Identify which cell holds the provided text, then report its [x, y] central coordinate. 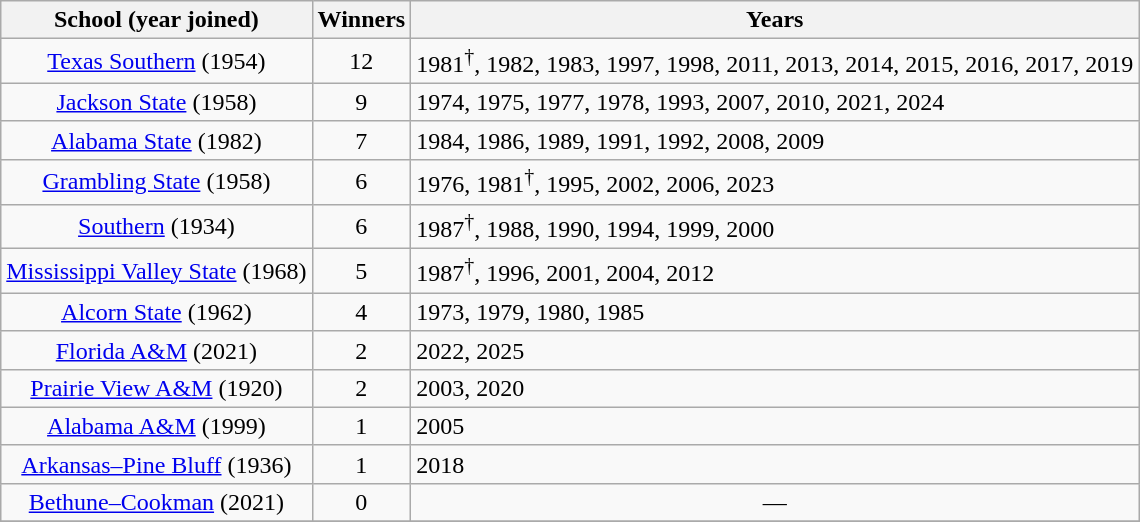
Alabama State (1982) [156, 140]
Jackson State (1958) [156, 102]
0 [362, 502]
2005 [775, 426]
9 [362, 102]
4 [362, 312]
1973, 1979, 1980, 1985 [775, 312]
Texas Southern (1954) [156, 62]
Mississippi Valley State (1968) [156, 272]
1987†, 1988, 1990, 1994, 1999, 2000 [775, 226]
Years [775, 20]
— [775, 502]
12 [362, 62]
Florida A&M (2021) [156, 350]
1984, 1986, 1989, 1991, 1992, 2008, 2009 [775, 140]
Southern (1934) [156, 226]
Grambling State (1958) [156, 182]
1974, 1975, 1977, 1978, 1993, 2007, 2010, 2021, 2024 [775, 102]
Prairie View A&M (1920) [156, 388]
2003, 2020 [775, 388]
2018 [775, 464]
2022, 2025 [775, 350]
1976, 1981†, 1995, 2002, 2006, 2023 [775, 182]
Alcorn State (1962) [156, 312]
Bethune–Cookman (2021) [156, 502]
Arkansas–Pine Bluff (1936) [156, 464]
School (year joined) [156, 20]
5 [362, 272]
1981†, 1982, 1983, 1997, 1998, 2011, 2013, 2014, 2015, 2016, 2017, 2019 [775, 62]
Alabama A&M (1999) [156, 426]
Winners [362, 20]
1987†, 1996, 2001, 2004, 2012 [775, 272]
7 [362, 140]
